Provide the (X, Y) coordinate of the cell's center where the given text is located.  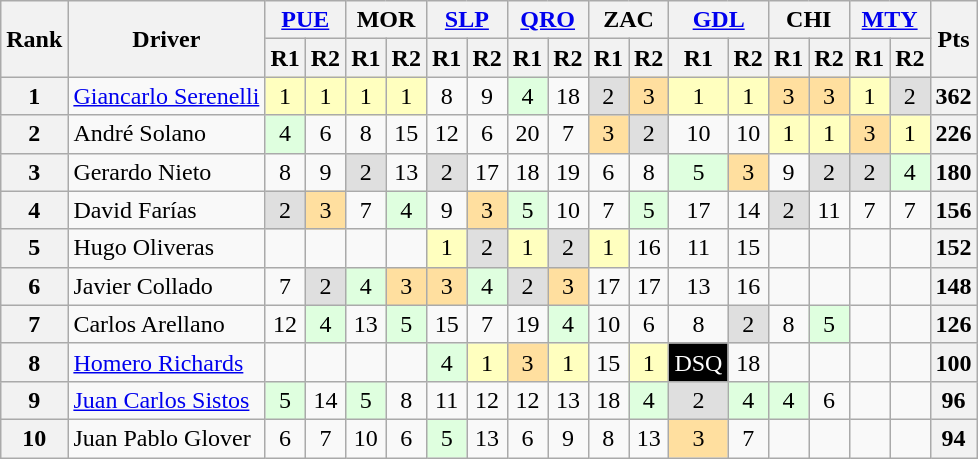
GDL (718, 20)
Pts (954, 39)
SLP (466, 20)
CHI (808, 20)
DSQ (698, 362)
David Farías (166, 210)
Carlos Arellano (166, 324)
94 (954, 438)
MOR (386, 20)
126 (954, 324)
Juan Carlos Sistos (166, 400)
152 (954, 248)
MTY (890, 20)
QRO (548, 20)
ZAC (628, 20)
Giancarlo Serenelli (166, 96)
362 (954, 96)
Homero Richards (166, 362)
156 (954, 210)
PUE (306, 20)
180 (954, 172)
Gerardo Nieto (166, 172)
148 (954, 286)
Hugo Oliveras (166, 248)
Juan Pablo Glover (166, 438)
André Solano (166, 134)
Javier Collado (166, 286)
Rank (34, 39)
20 (527, 134)
96 (954, 400)
100 (954, 362)
226 (954, 134)
Driver (166, 39)
